Identify which cell holds the provided text, then report its [x, y] central coordinate. 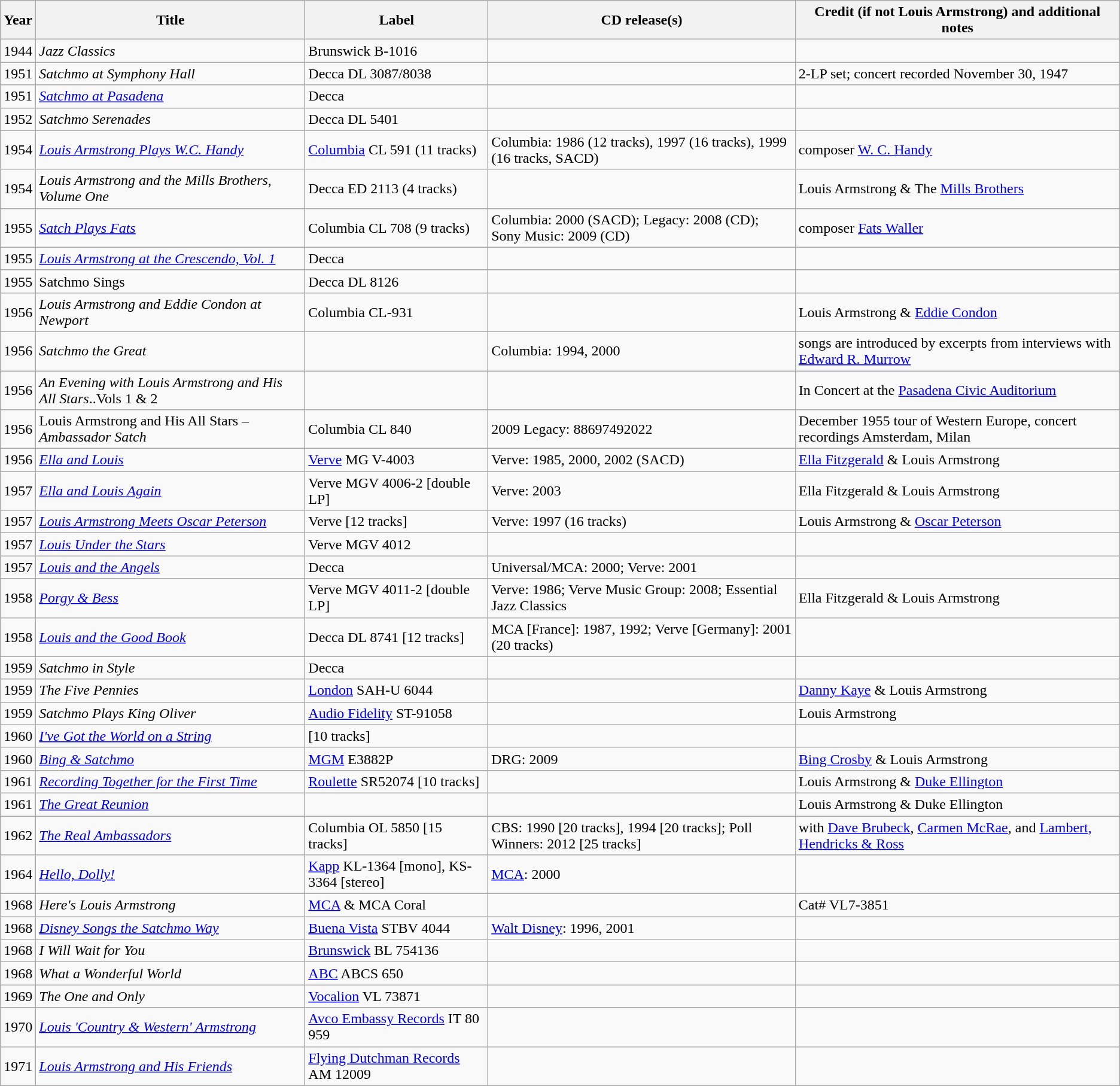
Audio Fidelity ST-91058 [397, 713]
MCA & MCA Coral [397, 905]
Here's Louis Armstrong [171, 905]
Verve MGV 4006-2 [double LP] [397, 491]
Decca DL 5401 [397, 119]
Decca DL 8741 [12 tracks] [397, 637]
Buena Vista STBV 4044 [397, 928]
What a Wonderful World [171, 974]
Title [171, 20]
Disney Songs the Satchmo Way [171, 928]
MCA [France]: 1987, 1992; Verve [Germany]: 2001 (20 tracks) [642, 637]
I Will Wait for You [171, 951]
Decca ED 2113 (4 tracks) [397, 189]
Columbia: 1994, 2000 [642, 351]
Year [18, 20]
Louis and the Angels [171, 567]
Louis Armstrong Meets Oscar Peterson [171, 522]
Verve: 1986; Verve Music Group: 2008; Essential Jazz Classics [642, 598]
Satchmo Plays King Oliver [171, 713]
Louis Under the Stars [171, 544]
Porgy & Bess [171, 598]
Brunswick BL 754136 [397, 951]
Brunswick B-1016 [397, 51]
DRG: 2009 [642, 759]
Louis Armstrong & The Mills Brothers [957, 189]
Columbia CL 708 (9 tracks) [397, 227]
Cat# VL7-3851 [957, 905]
with Dave Brubeck, Carmen McRae, and Lambert, Hendricks & Ross [957, 835]
Verve MGV 4011-2 [double LP] [397, 598]
2-LP set; concert recorded November 30, 1947 [957, 74]
The Five Pennies [171, 690]
Roulette SR52074 [10 tracks] [397, 781]
Satchmo in Style [171, 668]
composer W. C. Handy [957, 150]
Decca DL 8126 [397, 281]
Walt Disney: 1996, 2001 [642, 928]
1964 [18, 875]
Columbia: 1986 (12 tracks), 1997 (16 tracks), 1999 (16 tracks, SACD) [642, 150]
Universal/MCA: 2000; Verve: 2001 [642, 567]
Louis Armstrong & Oscar Peterson [957, 522]
Louis Armstrong and the Mills Brothers, Volume One [171, 189]
Louis Armstrong & Eddie Condon [957, 312]
Danny Kaye & Louis Armstrong [957, 690]
Louis 'Country & Western' Armstrong [171, 1027]
Decca DL 3087/8038 [397, 74]
Satchmo at Pasadena [171, 96]
[10 tracks] [397, 736]
1971 [18, 1066]
Jazz Classics [171, 51]
Columbia CL-931 [397, 312]
Avco Embassy Records IT 80 959 [397, 1027]
Satchmo at Symphony Hall [171, 74]
Louis Armstrong and His All Stars –Ambassador Satch [171, 430]
Louis Armstrong and Eddie Condon at Newport [171, 312]
Columbia OL 5850 [15 tracks] [397, 835]
Satchmo Serenades [171, 119]
Louis Armstrong [957, 713]
Satchmo Sings [171, 281]
I've Got the World on a String [171, 736]
Hello, Dolly! [171, 875]
composer Fats Waller [957, 227]
2009 Legacy: 88697492022 [642, 430]
An Evening with Louis Armstrong and His All Stars..Vols 1 & 2 [171, 390]
1970 [18, 1027]
Ella and Louis Again [171, 491]
Satchmo the Great [171, 351]
CD release(s) [642, 20]
Label [397, 20]
Flying Dutchman Records AM 12009 [397, 1066]
The Great Reunion [171, 804]
Columbia: 2000 (SACD); Legacy: 2008 (CD); Sony Music: 2009 (CD) [642, 227]
Credit (if not Louis Armstrong) and additional notes [957, 20]
Kapp KL-1364 [mono], KS-3364 [stereo] [397, 875]
MGM E3882P [397, 759]
The Real Ambassadors [171, 835]
Verve: 2003 [642, 491]
Ella and Louis [171, 460]
Louis Armstrong at the Crescendo, Vol. 1 [171, 258]
Verve: 1985, 2000, 2002 (SACD) [642, 460]
Columbia CL 840 [397, 430]
1944 [18, 51]
December 1955 tour of Western Europe, concert recordings Amsterdam, Milan [957, 430]
Louis Armstrong Plays W.C. Handy [171, 150]
Recording Together for the First Time [171, 781]
Verve MG V-4003 [397, 460]
1952 [18, 119]
Bing & Satchmo [171, 759]
ABC ABCS 650 [397, 974]
Satch Plays Fats [171, 227]
Bing Crosby & Louis Armstrong [957, 759]
Verve: 1997 (16 tracks) [642, 522]
Vocalion VL 73871 [397, 996]
Verve [12 tracks] [397, 522]
The One and Only [171, 996]
London SAH-U 6044 [397, 690]
Columbia CL 591 (11 tracks) [397, 150]
Louis Armstrong and His Friends [171, 1066]
Verve MGV 4012 [397, 544]
1962 [18, 835]
1969 [18, 996]
songs are introduced by excerpts from interviews with Edward R. Murrow [957, 351]
Louis and the Good Book [171, 637]
MCA: 2000 [642, 875]
CBS: 1990 [20 tracks], 1994 [20 tracks]; Poll Winners: 2012 [25 tracks] [642, 835]
In Concert at the Pasadena Civic Auditorium [957, 390]
